Return the [x, y] coordinate for the center point of the cell that contains the specified text.  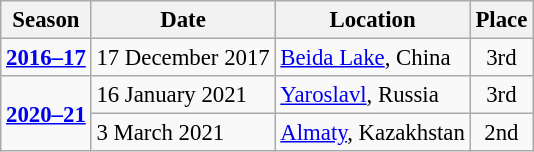
17 December 2017 [183, 58]
Almaty, Kazakhstan [372, 133]
Yaroslavl, Russia [372, 95]
3 March 2021 [183, 133]
2016–17 [46, 58]
Beida Lake, China [372, 58]
2nd [501, 133]
Location [372, 20]
2020–21 [46, 114]
Season [46, 20]
Place [501, 20]
Date [183, 20]
16 January 2021 [183, 95]
